Scan for the cell matching the given text and deliver its [x, y] coordinate at center. 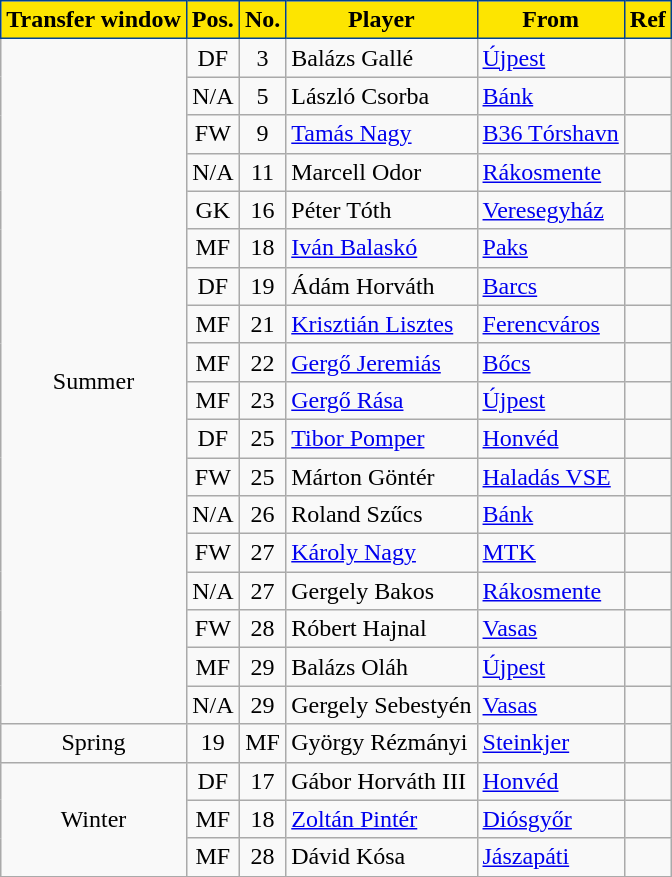
Róbert Hajnal [382, 629]
5 [262, 96]
Tibor Pomper [382, 438]
11 [262, 172]
Player [382, 20]
No. [262, 20]
B36 Tórshavn [550, 134]
György Rézmányi [382, 743]
From [550, 20]
Paks [550, 248]
21 [262, 324]
László Csorba [382, 96]
Gergő Jeremiás [382, 362]
Károly Nagy [382, 553]
Pos. [212, 20]
Tamás Nagy [382, 134]
9 [262, 134]
26 [262, 515]
23 [262, 400]
Veresegyház [550, 210]
Ádám Horváth [382, 286]
MTK [550, 553]
Haladás VSE [550, 477]
Diósgyőr [550, 819]
Balázs Oláh [382, 667]
Gábor Horváth III [382, 781]
Gergely Bakos [382, 591]
22 [262, 362]
3 [262, 58]
16 [262, 210]
Roland Szűcs [382, 515]
Dávid Kósa [382, 857]
Gergő Rása [382, 400]
Krisztián Lisztes [382, 324]
Steinkjer [550, 743]
Transfer window [94, 20]
Winter [94, 819]
Barcs [550, 286]
Marcell Odor [382, 172]
Iván Balaskó [382, 248]
Ferencváros [550, 324]
17 [262, 781]
Balázs Gallé [382, 58]
Bőcs [550, 362]
Zoltán Pintér [382, 819]
GK [212, 210]
Spring [94, 743]
Gergely Sebestyén [382, 705]
Summer [94, 382]
Péter Tóth [382, 210]
Márton Göntér [382, 477]
Jászapáti [550, 857]
Ref [648, 20]
